Provide the (X, Y) coordinate of the cell's center where the given text is located.  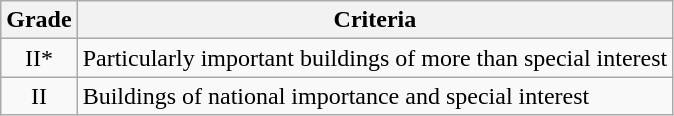
Buildings of national importance and special interest (375, 96)
Particularly important buildings of more than special interest (375, 58)
Grade (39, 20)
II (39, 96)
II* (39, 58)
Criteria (375, 20)
